Extract the (X, Y) coordinate from the center of the cell holding the provided text.  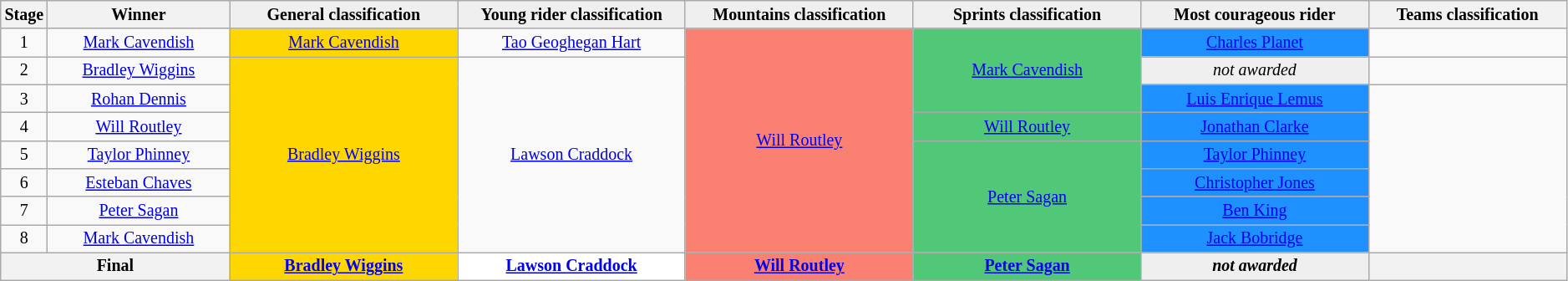
1 (24, 43)
Winner (139, 15)
Sprints classification (1028, 15)
Final (115, 266)
7 (24, 211)
Mountains classification (799, 15)
Teams classification (1467, 15)
Jonathan Clarke (1255, 127)
Ben King (1255, 211)
5 (24, 154)
Most courageous rider (1255, 15)
Luis Enrique Lemus (1255, 99)
Christopher Jones (1255, 182)
Charles Planet (1255, 43)
2 (24, 70)
Stage (24, 15)
8 (24, 239)
4 (24, 127)
Jack Bobridge (1255, 239)
Tao Geoghegan Hart (571, 43)
Young rider classification (571, 15)
3 (24, 99)
Esteban Chaves (139, 182)
Rohan Dennis (139, 99)
General classification (344, 15)
6 (24, 182)
